Output the [X, Y] coordinate of the center of the cell containing the given text.  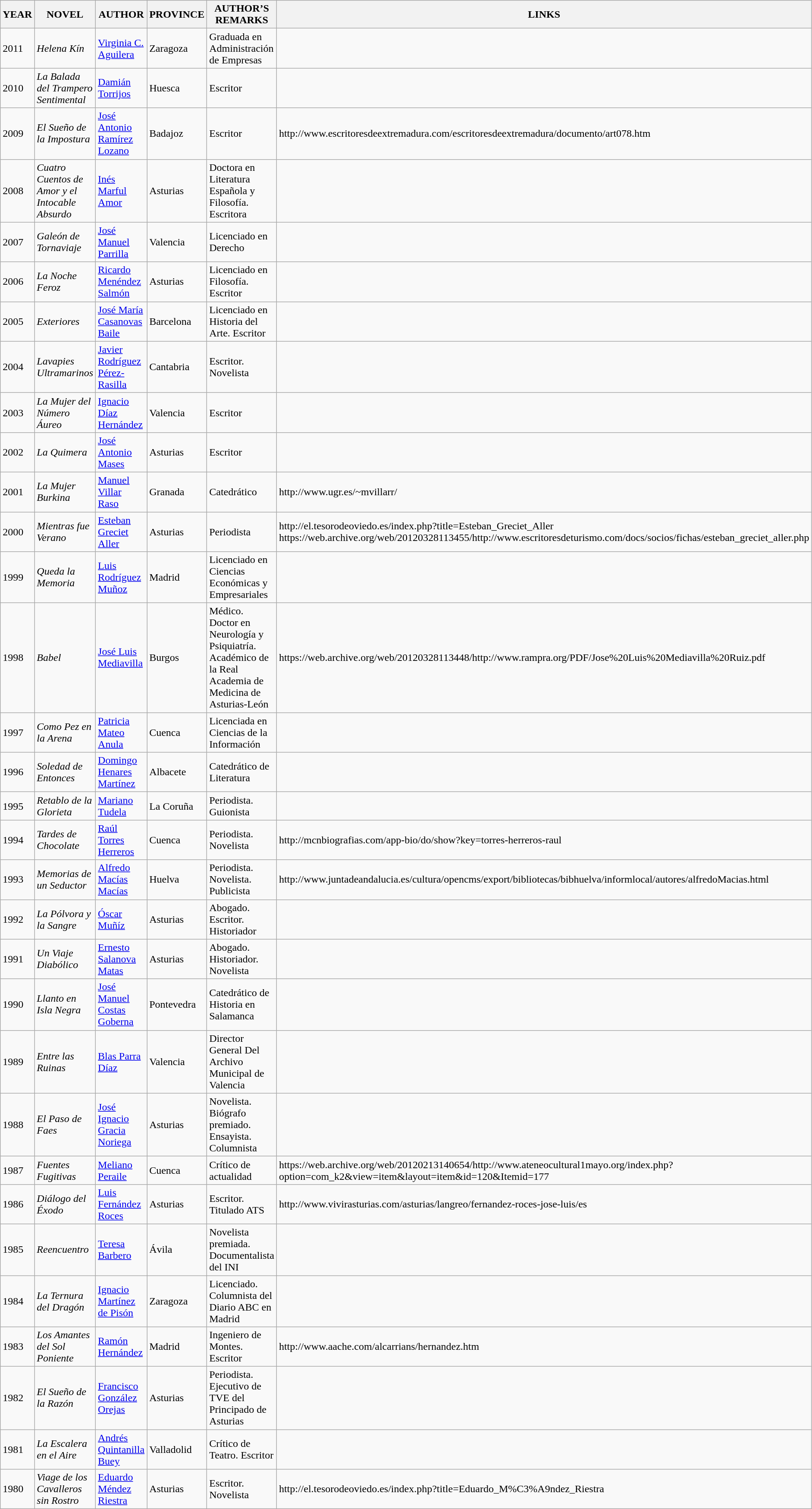
Crítico de actualidad [242, 1170]
http://el.tesorodeoviedo.es/index.php?title=Eduardo_M%C3%A9ndez_Riestra [544, 1489]
Granada [177, 492]
Ricardo Menéndez Salmón [122, 282]
2006 [17, 282]
Andrés Quintanilla Buey [122, 1449]
Graduada en Administración de Empresas [242, 48]
Huesca [177, 88]
Llanto en Isla Negra [65, 1004]
Reencuentro [65, 1249]
2011 [17, 48]
Óscar Muñíz [122, 919]
Licenciada en Ciencias de la Información [242, 732]
Crítico de Teatro. Escritor [242, 1449]
http://www.juntadeandalucia.es/cultura/opencms/export/bibliotecas/bibhuelva/informlocal/autores/alfredoMacias.html [544, 880]
Babel [65, 658]
Meliano Peraile [122, 1170]
2005 [17, 321]
1985 [17, 1249]
Francisco González Orejas [122, 1398]
Novelista premiada. Documentalista del INI [242, 1249]
Ávila [177, 1249]
https://web.archive.org/web/20120213140654/http://www.ateneocultural1mayo.org/index.php?option=com_k2&view=item&layout=item&id=120&Itemid=177 [544, 1170]
Un Viaje Diabólico [65, 959]
http://www.ugr.es/~mvillarr/ [544, 492]
Damián Torrijos [122, 88]
Periodista [242, 531]
2008 [17, 191]
José Antonio Ramírez Lozano [122, 134]
La Balada del Trampero Sentimental [65, 88]
1984 [17, 1301]
http://www.aache.com/alcarrians/hernandez.htm [544, 1347]
Viage de los Cavalleros sin Rostro [65, 1489]
http://mcnbiografias.com/app-bio/do/show?key=torres-herreros-raul [544, 840]
Luis Rodríguez Muñoz [122, 577]
Licenciado en Filosofía. Escritor [242, 282]
José Antonio Mases [122, 452]
Tardes de Chocolate [65, 840]
Licenciado en Derecho [242, 242]
YEAR [17, 15]
Queda la Memoria [65, 577]
Helena Kín [65, 48]
Patricia Mateo Anula [122, 732]
Ernesto Salanova Matas [122, 959]
1982 [17, 1398]
1991 [17, 959]
1992 [17, 919]
1980 [17, 1489]
Periodista. Ejecutivo de TVE del Principado de Asturias [242, 1398]
1981 [17, 1449]
El Paso de Faes [65, 1125]
LINKS [544, 15]
Alfredo Macías Macías [122, 880]
La Coruña [177, 806]
Manuel Villar Raso [122, 492]
Director General Del Archivo Municipal de Valencia [242, 1062]
La Quimera [65, 452]
José Manuel Parrilla [122, 242]
Ingeniero de Montes. Escritor [242, 1347]
Exteriores [65, 321]
https://web.archive.org/web/20120328113448/http://www.rampra.org/PDF/Jose%20Luis%20Mediavilla%20Ruiz.pdf [544, 658]
José Manuel Costas Goberna [122, 1004]
Novelista. Biógrafo premiado. Ensayista. Columnista [242, 1125]
Pontevedra [177, 1004]
Eduardo Méndez Riestra [122, 1489]
1998 [17, 658]
Blas Parra Díaz [122, 1062]
Ignacio Díaz Hernández [122, 412]
2004 [17, 367]
José Ignacio Gracia Noriega [122, 1125]
Licenciado en Historia del Arte. Escritor [242, 321]
1993 [17, 880]
El Sueño de la Razón [65, 1398]
1986 [17, 1204]
Mientras fue Verano [65, 531]
Los Amantes del Sol Poniente [65, 1347]
1994 [17, 840]
2000 [17, 531]
La Ternura del Dragón [65, 1301]
Licenciado. Columnista del Diario ABC en Madrid [242, 1301]
1983 [17, 1347]
AUTHOR [122, 15]
PROVINCE [177, 15]
AUTHOR’S REMARKS [242, 15]
Ramón Hernández [122, 1347]
2002 [17, 452]
Burgos [177, 658]
Doctora en Literatura Española y Filosofía. Escritora [242, 191]
2007 [17, 242]
La Noche Feroz [65, 282]
Cuatro Cuentos de Amor y el Intocable Absurdo [65, 191]
2003 [17, 412]
Abogado. Historiador. Novelista [242, 959]
Valladolid [177, 1449]
Catedrático de Historia en Salamanca [242, 1004]
Como Pez en la Arena [65, 732]
Soledad de Entonces [65, 772]
1989 [17, 1062]
Huelva [177, 880]
Catedrático de Literatura [242, 772]
Periodista. Novelista [242, 840]
Javier Rodríguez Pérez-Rasilla [122, 367]
Teresa Barbero [122, 1249]
Escritor. Titulado ATS [242, 1204]
Barcelona [177, 321]
Periodista. Guionista [242, 806]
Licenciado en Ciencias Económicas y Empresariales [242, 577]
La Mujer Burkina [65, 492]
Badajoz [177, 134]
Domingo Henares Martínez [122, 772]
Diálogo del Éxodo [65, 1204]
Albacete [177, 772]
Ignacio Martínez de Pisón [122, 1301]
El Sueño de la Impostura [65, 134]
Periodista. Novelista. Publicista [242, 880]
Raúl Torres Herreros [122, 840]
Fuentes Fugitivas [65, 1170]
Médico. Doctor en Neurología y Psiquiatría. Académico de la Real Academia de Medicina de Asturias-León [242, 658]
Luis Fernández Roces [122, 1204]
2001 [17, 492]
1995 [17, 806]
Mariano Tudela [122, 806]
Esteban Greciet Aller [122, 531]
Lavapies Ultramarinos [65, 367]
Galeón de Tornaviaje [65, 242]
Entre las Ruinas [65, 1062]
Catedrático [242, 492]
NOVEL [65, 15]
1988 [17, 1125]
José María Casanovas Baile [122, 321]
La Escalera en el Aire [65, 1449]
Abogado. Escritor. Historiador [242, 919]
2010 [17, 88]
2009 [17, 134]
1987 [17, 1170]
http://www.vivirasturias.com/asturias/langreo/fernandez-roces-jose-luis/es [544, 1204]
1996 [17, 772]
1997 [17, 732]
Cantabria [177, 367]
1999 [17, 577]
http://www.escritoresdeextremadura.com/escritoresdeextremadura/documento/art078.htm [544, 134]
Retablo de la Glorieta [65, 806]
Memorias de un Seductor [65, 880]
1990 [17, 1004]
La Mujer del Número Áureo [65, 412]
Virginia C. Aguilera [122, 48]
Inés Marful Amor [122, 191]
José Luis Mediavilla [122, 658]
La Pólvora y la Sangre [65, 919]
